Determine the [x, y] coordinate at the center of the cell enclosing the given text.  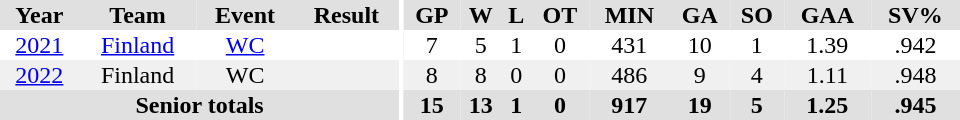
.942 [916, 45]
Senior totals [200, 105]
GAA [828, 15]
Year [40, 15]
Team [138, 15]
486 [630, 75]
10 [700, 45]
L [516, 15]
GA [700, 15]
SV% [916, 15]
4 [757, 75]
7 [432, 45]
1.11 [828, 75]
1.39 [828, 45]
Event [244, 15]
OT [560, 15]
2022 [40, 75]
1.25 [828, 105]
SO [757, 15]
GP [432, 15]
917 [630, 105]
2021 [40, 45]
9 [700, 75]
15 [432, 105]
W [481, 15]
Result [346, 15]
13 [481, 105]
.945 [916, 105]
.948 [916, 75]
431 [630, 45]
MIN [630, 15]
19 [700, 105]
